Find where the given text appears and provide that cell's center as [X, Y] coordinate. 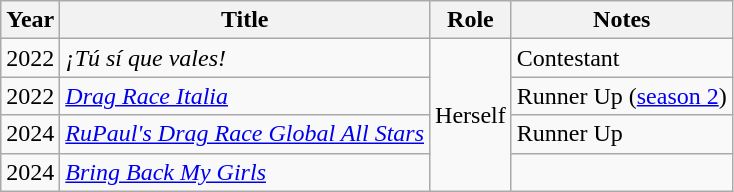
Runner Up (season 2) [622, 96]
Role [471, 20]
Bring Back My Girls [245, 172]
Title [245, 20]
Notes [622, 20]
Runner Up [622, 134]
Year [30, 20]
Herself [471, 115]
¡Tú sí que vales! [245, 58]
Contestant [622, 58]
Drag Race Italia [245, 96]
RuPaul's Drag Race Global All Stars [245, 134]
